Pinpoint the cell where the given text exists, returning its [X, Y] midpoint coordinate. 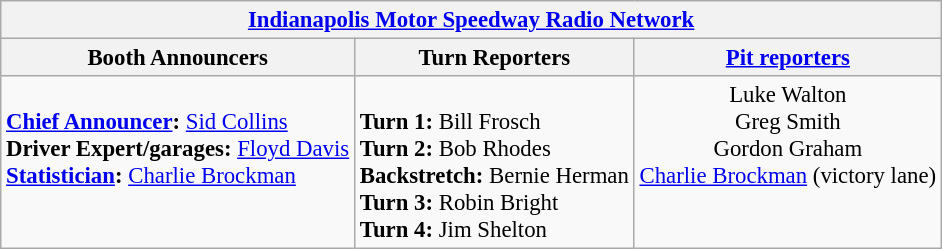
Indianapolis Motor Speedway Radio Network [472, 20]
Turn 1: Bill Frosch Turn 2: Bob Rhodes Backstretch: Bernie Herman Turn 3: Robin Bright Turn 4: Jim Shelton [494, 162]
Turn Reporters [494, 58]
Chief Announcer: Sid Collins Driver Expert/garages: Floyd Davis Statistician: Charlie Brockman [178, 162]
Booth Announcers [178, 58]
Luke WaltonGreg SmithGordon GrahamCharlie Brockman (victory lane) [788, 162]
Pit reporters [788, 58]
